Return the (x, y) coordinate for the center point of the cell that contains the specified text.  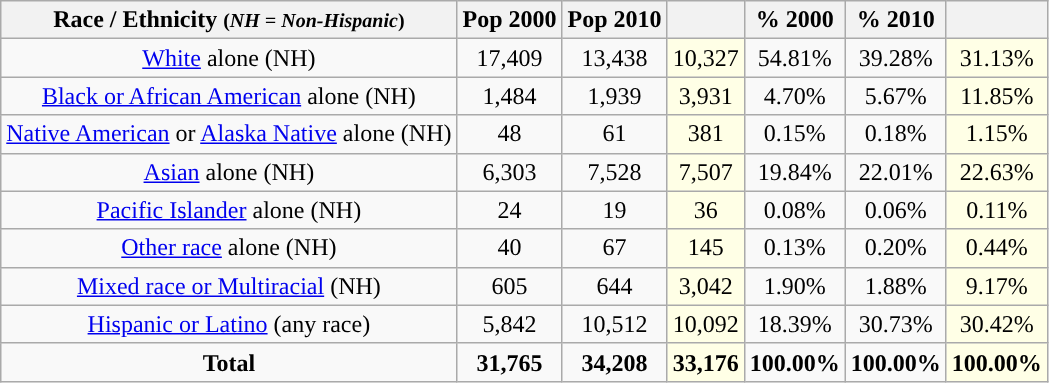
61 (614, 134)
1,484 (510, 96)
30.73% (896, 324)
145 (706, 248)
67 (614, 248)
36 (706, 210)
19.84% (794, 172)
0.06% (896, 210)
% 2010 (896, 20)
30.42% (996, 324)
0.08% (794, 210)
0.18% (896, 134)
3,042 (706, 286)
1.90% (794, 286)
Pacific Islander alone (NH) (229, 210)
40 (510, 248)
Total (229, 362)
48 (510, 134)
54.81% (794, 58)
1,939 (614, 96)
0.11% (996, 210)
39.28% (896, 58)
Race / Ethnicity (NH = Non-Hispanic) (229, 20)
19 (614, 210)
% 2000 (794, 20)
3,931 (706, 96)
13,438 (614, 58)
644 (614, 286)
4.70% (794, 96)
7,507 (706, 172)
Black or African American alone (NH) (229, 96)
Mixed race or Multiracial (NH) (229, 286)
1.88% (896, 286)
33,176 (706, 362)
Hispanic or Latino (any race) (229, 324)
31.13% (996, 58)
Other race alone (NH) (229, 248)
5,842 (510, 324)
22.01% (896, 172)
0.44% (996, 248)
11.85% (996, 96)
17,409 (510, 58)
0.20% (896, 248)
1.15% (996, 134)
0.13% (794, 248)
34,208 (614, 362)
10,512 (614, 324)
10,327 (706, 58)
22.63% (996, 172)
6,303 (510, 172)
Asian alone (NH) (229, 172)
White alone (NH) (229, 58)
0.15% (794, 134)
9.17% (996, 286)
18.39% (794, 324)
Pop 2000 (510, 20)
5.67% (896, 96)
31,765 (510, 362)
24 (510, 210)
605 (510, 286)
Native American or Alaska Native alone (NH) (229, 134)
7,528 (614, 172)
Pop 2010 (614, 20)
10,092 (706, 324)
381 (706, 134)
